Return the (x, y) coordinate for the center point of the cell that contains the specified text.  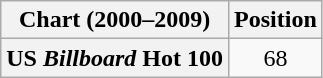
US Billboard Hot 100 (115, 58)
Position (276, 20)
68 (276, 58)
Chart (2000–2009) (115, 20)
